Return the (X, Y) coordinate for the center point of the cell that contains the specified text.  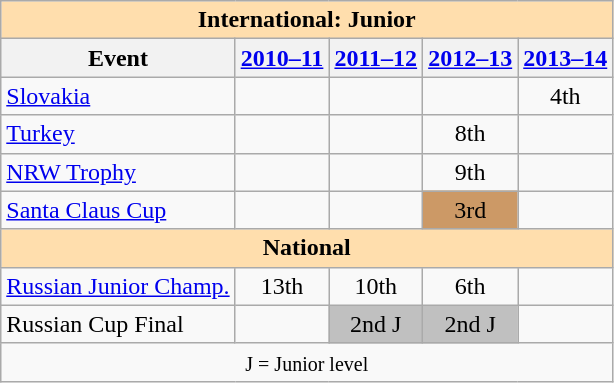
4th (566, 96)
2010–11 (282, 58)
3rd (470, 210)
8th (470, 134)
2013–14 (566, 58)
International: Junior (307, 20)
2011–12 (376, 58)
National (307, 248)
Slovakia (118, 96)
Event (118, 58)
Russian Junior Champ. (118, 286)
NRW Trophy (118, 172)
2012–13 (470, 58)
Russian Cup Final (118, 324)
Santa Claus Cup (118, 210)
9th (470, 172)
13th (282, 286)
Turkey (118, 134)
J = Junior level (307, 362)
10th (376, 286)
6th (470, 286)
